Output the [X, Y] coordinate of the center of the cell containing the given text.  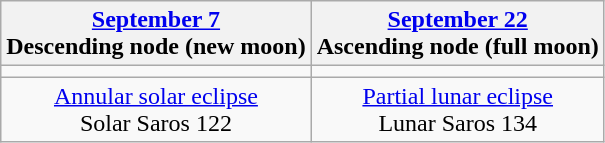
Annular solar eclipseSolar Saros 122 [156, 110]
September 22Ascending node (full moon) [458, 34]
Partial lunar eclipseLunar Saros 134 [458, 110]
September 7Descending node (new moon) [156, 34]
